Provide the [X, Y] coordinate of the cell's center where the given text is located.  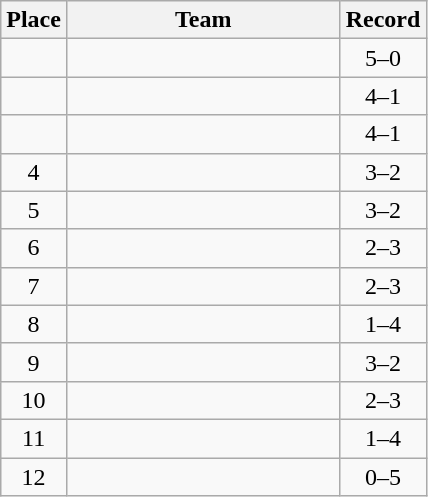
8 [34, 324]
12 [34, 477]
6 [34, 248]
Place [34, 20]
Team [203, 20]
4 [34, 172]
11 [34, 438]
Record [383, 20]
0–5 [383, 477]
5 [34, 210]
9 [34, 362]
10 [34, 400]
5–0 [383, 58]
7 [34, 286]
